Extract the [x, y] coordinate from the center of the cell holding the provided text.  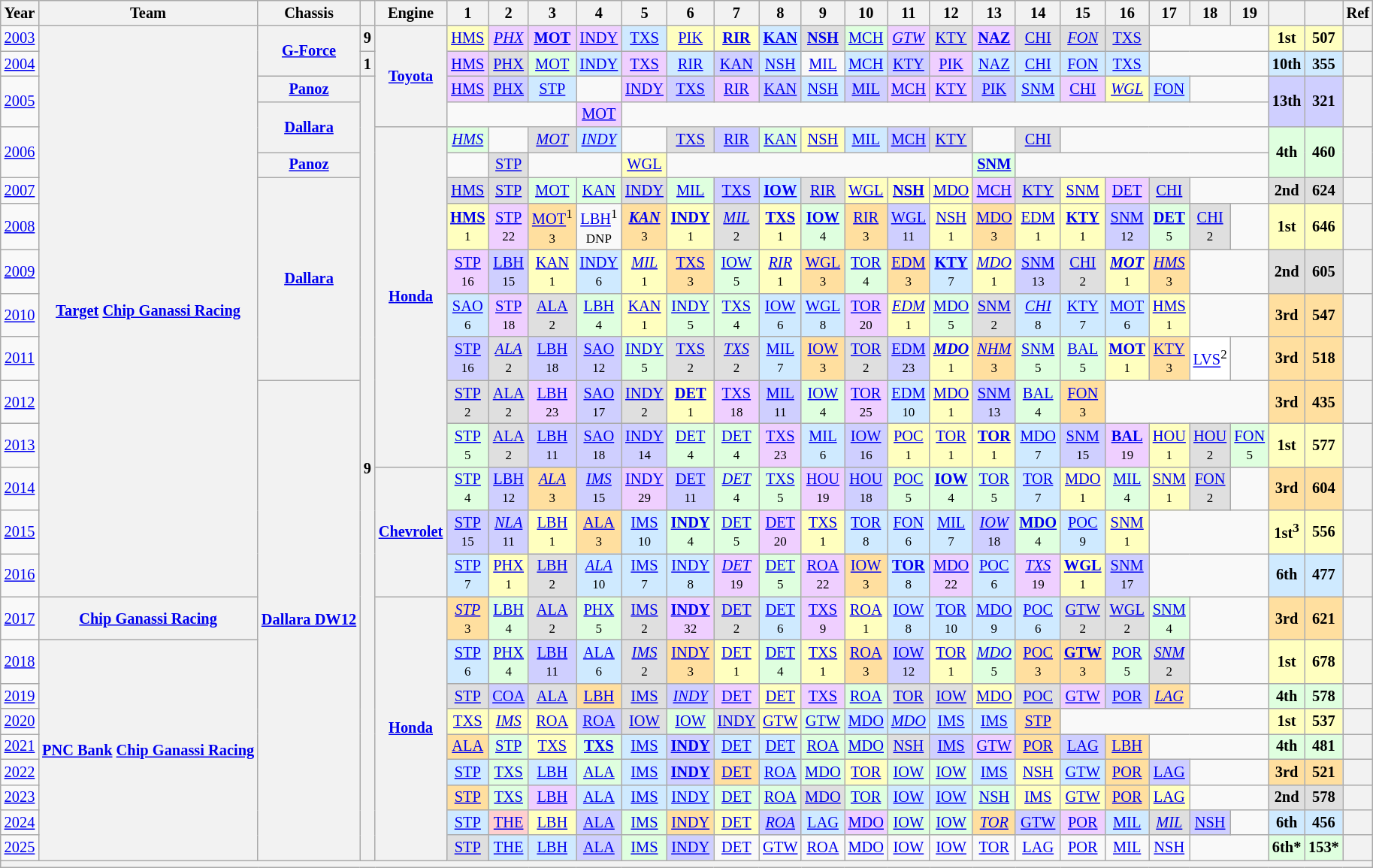
TXS19 [1038, 575]
604 [1323, 488]
STP22 [508, 227]
6th* [1287, 848]
WGL3 [822, 272]
477 [1323, 575]
2023 [20, 797]
POC5 [909, 488]
2012 [20, 402]
EDM3 [909, 272]
SNM4 [1169, 618]
INDY32 [691, 618]
13th [1287, 101]
6 [691, 13]
5 [645, 13]
15 [1083, 13]
MDO4 [1038, 531]
MOT6 [1127, 315]
NSH1 [951, 227]
1st3 [1287, 531]
TXS23 [780, 445]
Target Chip Ganassi Racing [148, 311]
Ref [1358, 13]
RIR3 [866, 227]
HOU18 [866, 488]
IOW16 [866, 445]
2004 [20, 64]
TOR7 [1038, 488]
321 [1323, 101]
DET11 [691, 488]
TOR10 [951, 618]
FON3 [1083, 402]
LBH15 [508, 272]
IOW12 [909, 661]
STP6 [467, 661]
NLA11 [508, 531]
FON6 [909, 531]
2009 [20, 272]
LBH1 [552, 531]
HMS3 [1169, 272]
SNM12 [1127, 227]
WGL 2 [1127, 618]
2024 [20, 822]
Chassis [309, 13]
2 [508, 13]
2011 [20, 358]
IMS10 [645, 531]
PHX1 [508, 575]
NHM3 [993, 358]
POR5 [1127, 661]
HOU19 [822, 488]
13 [993, 13]
ROA22 [822, 575]
INDY3 [691, 661]
435 [1323, 402]
POC6 [993, 575]
2017 [20, 618]
STP18 [508, 315]
POC 6 [1038, 618]
Team [148, 13]
DET6 [780, 618]
INDY4 [691, 531]
TXS3 [691, 272]
17 [1169, 13]
2003 [20, 38]
SNM5 [1038, 358]
518 [1323, 358]
POC3 [1038, 661]
INDY29 [645, 488]
2015 [20, 531]
537 [1323, 721]
INDY6 [600, 272]
IOW18 [993, 531]
481 [1323, 746]
547 [1323, 315]
GTW 2 [1083, 618]
Chevrolet [410, 532]
STP7 [467, 575]
507 [1323, 38]
HOU1 [1169, 445]
INDY14 [645, 445]
PNC Bank Chip Ganassi Racing [148, 750]
MIL11 [780, 402]
IOW5 [736, 272]
10 [866, 13]
SNM15 [1083, 445]
Year [20, 13]
STP4 [467, 488]
MDO7 [1038, 445]
TXS4 [736, 315]
2018 [20, 661]
EDM10 [909, 402]
ROA1 [866, 618]
10th [1287, 64]
IOW6 [780, 315]
EDM23 [909, 358]
646 [1323, 227]
DET19 [736, 575]
IOW8 [909, 618]
IMS7 [645, 575]
2013 [20, 445]
2010 [20, 315]
153* [1323, 848]
MIL2 [736, 227]
12 [951, 13]
G-Force [309, 51]
678 [1323, 661]
MDO3 [993, 227]
456 [1323, 822]
LBH18 [552, 358]
FON2 [1210, 488]
BAL4 [1038, 402]
16 [1127, 13]
SAO17 [600, 402]
LBH12 [508, 488]
WGL11 [909, 227]
19 [1250, 13]
CHI8 [1038, 315]
MOT13 [552, 227]
KTY3 [1169, 358]
TOR25 [866, 402]
MDO 9 [993, 618]
POC [1038, 696]
MDO22 [951, 575]
521 [1323, 772]
HOU2 [1210, 445]
STP15 [467, 531]
2006 [20, 152]
SAO12 [600, 358]
INDY1 [691, 227]
POC1 [909, 445]
INDY8 [691, 575]
ROA3 [866, 661]
18 [1210, 13]
DET20 [780, 531]
SAO6 [467, 315]
2008 [20, 227]
2007 [20, 190]
2022 [20, 772]
8 [780, 13]
BAL5 [1083, 358]
STP3 [467, 618]
TOR2 [866, 358]
11 [909, 13]
2021 [20, 746]
2025 [20, 848]
2020 [20, 721]
TOR5 [993, 488]
DET2 [736, 618]
GTW3 [1083, 661]
INDY2 [645, 402]
TXS5 [780, 488]
SAO18 [600, 445]
FON5 [1250, 445]
KTY1 [1083, 227]
Toyota [410, 77]
4 [600, 13]
Chip Ganassi Racing [148, 618]
Dallara DW12 [309, 621]
BAL19 [1127, 445]
TOR4 [866, 272]
WGL1 [1083, 575]
556 [1323, 531]
SNM17 [1127, 575]
TXS18 [736, 402]
PHX5 [600, 618]
TOR20 [866, 315]
COA [508, 696]
ALA 6 [600, 661]
460 [1323, 152]
LBH23 [552, 402]
RIR1 [780, 272]
STP5 [467, 445]
14 [1038, 13]
MIL1 [645, 272]
2005 [20, 101]
MIL4 [1127, 488]
LBH2 [552, 575]
IMS15 [600, 488]
LVS2 [1210, 358]
2014 [20, 488]
LBH1DNP [600, 227]
WGL8 [822, 315]
MIL6 [822, 445]
3 [552, 13]
TXS9 [822, 618]
605 [1323, 272]
KAN3 [645, 227]
Engine [410, 13]
355 [1323, 64]
PHX4 [508, 661]
STP2 [467, 402]
POC9 [1083, 531]
624 [1323, 190]
2019 [20, 696]
577 [1323, 445]
2016 [20, 575]
7 [736, 13]
621 [1323, 618]
ALA10 [600, 575]
